For the text-containing cell, return its midpoint in (x, y) coordinate format. 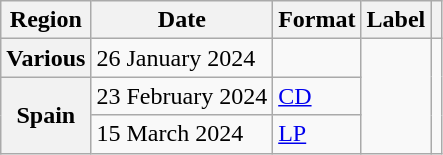
CD (317, 96)
23 February 2024 (182, 96)
LP (317, 134)
Format (317, 20)
Label (396, 20)
Date (182, 20)
Spain (46, 115)
Various (46, 58)
15 March 2024 (182, 134)
26 January 2024 (182, 58)
Region (46, 20)
